Detect which cell encompasses the target text, then output its (x, y) center coordinate. 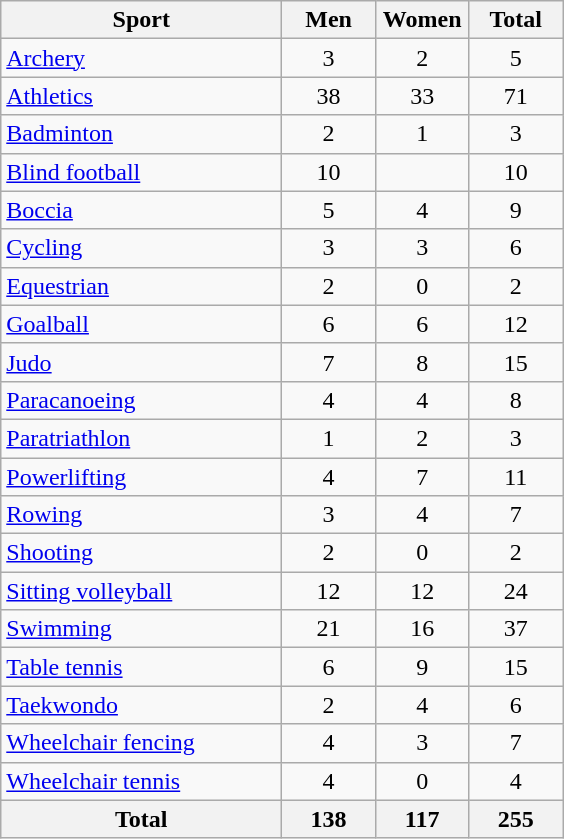
255 (516, 819)
Paratriathlon (142, 438)
21 (329, 629)
Wheelchair fencing (142, 743)
Wheelchair tennis (142, 781)
Badminton (142, 134)
138 (329, 819)
24 (516, 591)
Boccia (142, 210)
37 (516, 629)
71 (516, 96)
Sitting volleyball (142, 591)
Judo (142, 362)
11 (516, 477)
Athletics (142, 96)
Powerlifting (142, 477)
Goalball (142, 324)
117 (422, 819)
Men (329, 20)
Women (422, 20)
Rowing (142, 515)
Cycling (142, 248)
Shooting (142, 553)
Paracanoeing (142, 400)
38 (329, 96)
33 (422, 96)
Sport (142, 20)
Taekwondo (142, 705)
Blind football (142, 172)
Equestrian (142, 286)
Swimming (142, 629)
16 (422, 629)
Table tennis (142, 667)
Archery (142, 58)
